Capture the cell that displays the provided text and extract its (x, y) central coordinate. 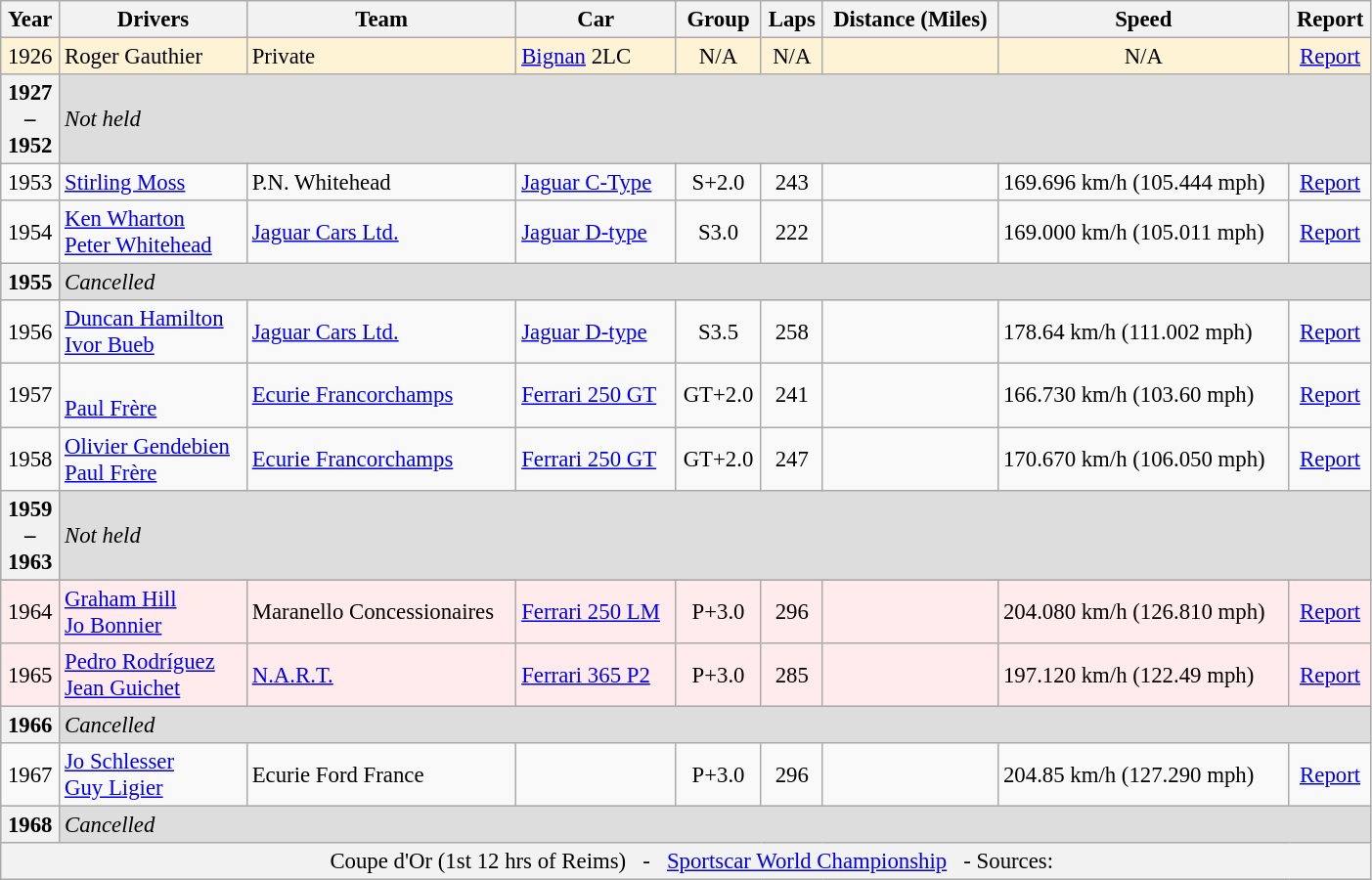
1968 (30, 824)
1957 (30, 395)
178.64 km/h (111.002 mph) (1144, 332)
285 (792, 675)
222 (792, 233)
Jo Schlesser Guy Ligier (154, 774)
243 (792, 183)
1959–1963 (30, 535)
P.N. Whitehead (381, 183)
204.080 km/h (126.810 mph) (1144, 612)
Maranello Concessionaires (381, 612)
1954 (30, 233)
247 (792, 460)
197.120 km/h (122.49 mph) (1144, 675)
1965 (30, 675)
1967 (30, 774)
1966 (30, 725)
Roger Gauthier (154, 57)
Private (381, 57)
1953 (30, 183)
N.A.R.T. (381, 675)
Ken Wharton Peter Whitehead (154, 233)
Group (719, 20)
S3.0 (719, 233)
169.000 km/h (105.011 mph) (1144, 233)
Distance (Miles) (910, 20)
Jaguar C-Type (597, 183)
S3.5 (719, 332)
1955 (30, 283)
204.85 km/h (127.290 mph) (1144, 774)
Graham Hill Jo Bonnier (154, 612)
Ecurie Ford France (381, 774)
1964 (30, 612)
169.696 km/h (105.444 mph) (1144, 183)
Laps (792, 20)
Drivers (154, 20)
Pedro Rodríguez Jean Guichet (154, 675)
166.730 km/h (103.60 mph) (1144, 395)
Bignan 2LC (597, 57)
1956 (30, 332)
S+2.0 (719, 183)
Speed (1144, 20)
1958 (30, 460)
Olivier Gendebien Paul Frère (154, 460)
Car (597, 20)
Ferrari 365 P2 (597, 675)
241 (792, 395)
Team (381, 20)
Ferrari 250 LM (597, 612)
258 (792, 332)
Paul Frère (154, 395)
170.670 km/h (106.050 mph) (1144, 460)
Stirling Moss (154, 183)
1926 (30, 57)
Coupe d'Or (1st 12 hrs of Reims) - Sportscar World Championship - Sources: (686, 861)
1927–1952 (30, 119)
Year (30, 20)
Duncan Hamilton Ivor Bueb (154, 332)
